Provide the [X, Y] coordinate of the cell's center where the given text is located.  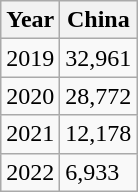
2020 [30, 96]
6,933 [98, 172]
28,772 [98, 96]
2019 [30, 58]
12,178 [98, 134]
32,961 [98, 58]
China [98, 20]
2022 [30, 172]
Year [30, 20]
2021 [30, 134]
